Output the [X, Y] coordinate of the center of the cell containing the given text.  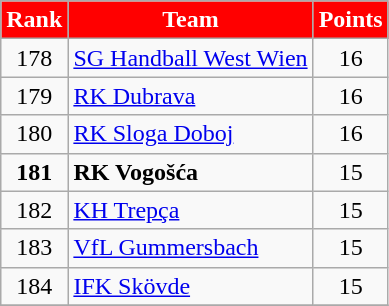
181 [34, 172]
183 [34, 248]
182 [34, 210]
Points [350, 20]
KH Trepça [190, 210]
RK Vogošća [190, 172]
Team [190, 20]
VfL Gummersbach [190, 248]
RK Dubrava [190, 96]
184 [34, 286]
SG Handball West Wien [190, 58]
180 [34, 134]
IFK Skövde [190, 286]
178 [34, 58]
RK Sloga Doboj [190, 134]
Rank [34, 20]
179 [34, 96]
